Identify which cell holds the provided text, then report its [X, Y] central coordinate. 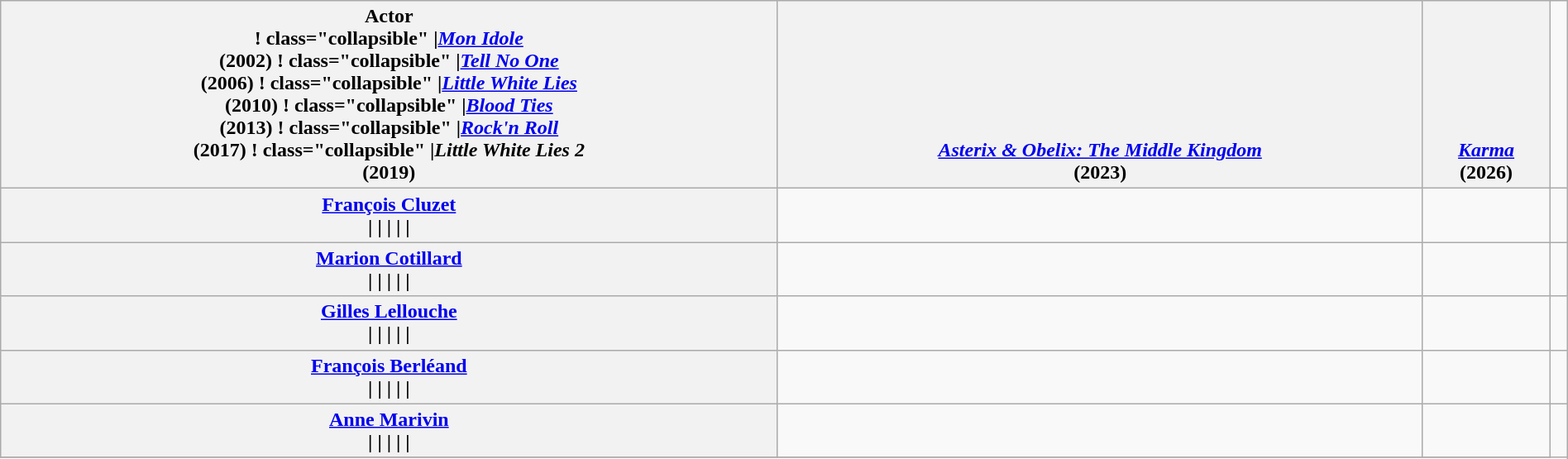
Marion Cotillard | | | | | [389, 270]
Karma(2026) [1485, 94]
Anne Marivin | | | | | [389, 430]
Gilles Lellouche | | | | | [389, 323]
François Berléand | | | | | [389, 377]
François Cluzet | | | | | [389, 215]
Asterix & Obelix: The Middle Kingdom(2023) [1100, 94]
